From the cell containing the given text, extract its center point as (X, Y) coordinate. 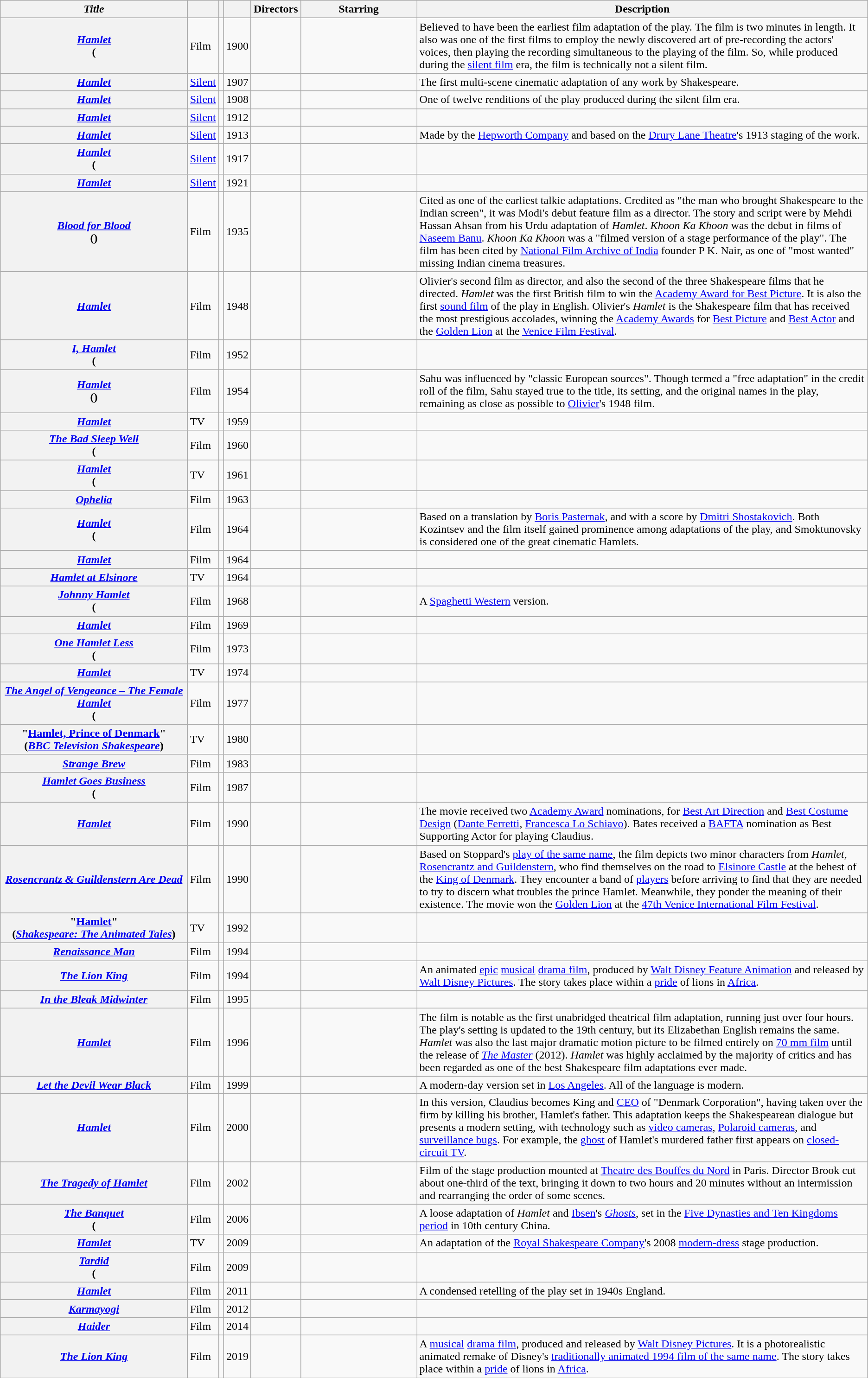
A condensed retelling of the play set in 1940s England. (642, 1291)
1913 (237, 135)
1968 (237, 601)
1961 (237, 476)
Title (94, 9)
Hamlet at Elsinore (94, 577)
1980 (237, 739)
1952 (237, 354)
1954 (237, 391)
2002 (237, 1183)
2014 (237, 1326)
Johnny Hamlet( (94, 601)
The Bad Sleep Well( (94, 445)
1907 (237, 82)
1959 (237, 421)
2006 (237, 1219)
In the Bleak Midwinter (94, 1000)
Description (642, 9)
A modern-day version set in Los Angeles. All of the language is modern. (642, 1085)
2019 (237, 1356)
1912 (237, 117)
Strange Brew (94, 763)
1921 (237, 183)
1995 (237, 1000)
An adaptation of the Royal Shakespeare Company's 2008 modern-dress stage production. (642, 1243)
"Hamlet"(Shakespeare: The Animated Tales) (94, 928)
Made by the Hepworth Company and based on the Drury Lane Theatre's 1913 staging of the work. (642, 135)
Ophelia (94, 499)
One of twelve renditions of the play produced during the silent film era. (642, 100)
1999 (237, 1085)
1977 (237, 703)
Karmayogi (94, 1308)
Let the Devil Wear Black (94, 1085)
1917 (237, 159)
I, Hamlet( (94, 354)
Hamlet Goes Business( (94, 787)
1908 (237, 100)
1969 (237, 625)
1963 (237, 499)
1973 (237, 649)
Haider (94, 1326)
Blood for Blood() (94, 232)
Hamlet() (94, 391)
1960 (237, 445)
2012 (237, 1308)
1992 (237, 928)
The Banquet( (94, 1219)
1996 (237, 1042)
Rosencrantz & Guildenstern Are Dead (94, 879)
Tardid( (94, 1267)
The first multi-scene cinematic adaptation of any work by Shakespeare. (642, 82)
The Tragedy of Hamlet (94, 1183)
The Angel of Vengeance – The Female Hamlet( (94, 703)
A loose adaptation of Hamlet and Ibsen's Ghosts, set in the Five Dynasties and Ten Kingdoms period in 10th century China. (642, 1219)
1935 (237, 232)
Starring (359, 9)
2011 (237, 1291)
1987 (237, 787)
One Hamlet Less( (94, 649)
1900 (237, 45)
1948 (237, 306)
Renaissance Man (94, 952)
Directors (275, 9)
"Hamlet, Prince of Denmark"(BBC Television Shakespeare) (94, 739)
1974 (237, 673)
A Spaghetti Western version. (642, 601)
1983 (237, 763)
2000 (237, 1128)
